Identify which cell holds the provided text, then report its [X, Y] central coordinate. 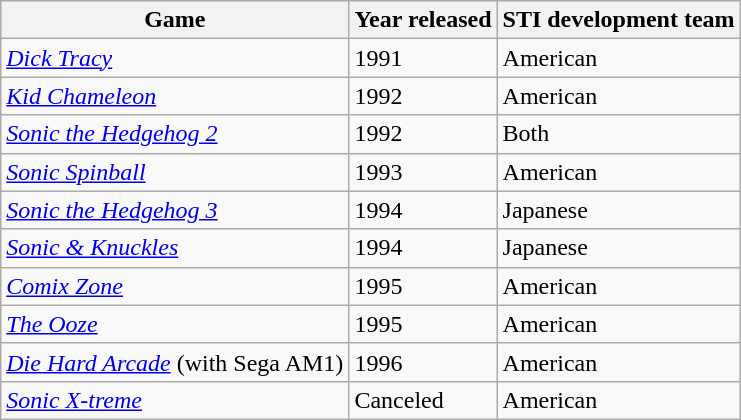
Sonic the Hedgehog 3 [175, 210]
1991 [423, 58]
Comix Zone [175, 286]
Both [618, 134]
Game [175, 20]
Sonic & Knuckles [175, 248]
Die Hard Arcade (with Sega AM1) [175, 362]
Year released [423, 20]
Canceled [423, 400]
Dick Tracy [175, 58]
Sonic Spinball [175, 172]
The Ooze [175, 324]
Sonic X-treme [175, 400]
1996 [423, 362]
Kid Chameleon [175, 96]
STI development team [618, 20]
1993 [423, 172]
Sonic the Hedgehog 2 [175, 134]
